Search for the cell housing the specified text and yield its (X, Y) center coordinate. 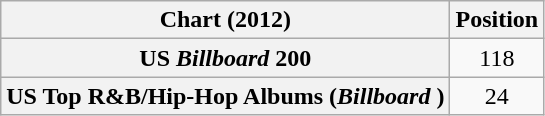
US Billboard 200 (226, 58)
US Top R&B/Hip-Hop Albums (Billboard ) (226, 96)
Position (497, 20)
24 (497, 96)
118 (497, 58)
Chart (2012) (226, 20)
